Determine the [X, Y] coordinate at the center of the cell enclosing the given text.  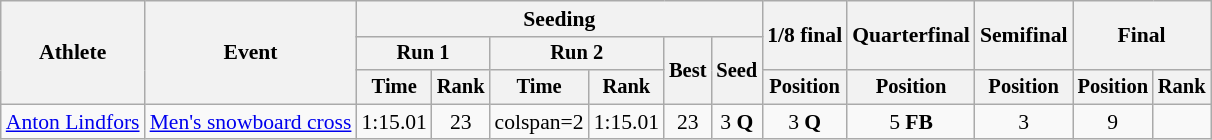
1/8 final [804, 36]
Seed [736, 70]
Quarterfinal [911, 36]
Run 1 [422, 54]
Final [1142, 36]
Best [688, 70]
Men's snowboard cross [251, 122]
Anton Lindfors [73, 122]
Seeding [559, 19]
3 [1024, 122]
Semifinal [1024, 36]
5 FB [911, 122]
colspan=2 [540, 122]
Run 2 [578, 54]
Athlete [73, 52]
9 [1113, 122]
Event [251, 52]
